Scan for the cell matching the given text and deliver its (x, y) coordinate at center. 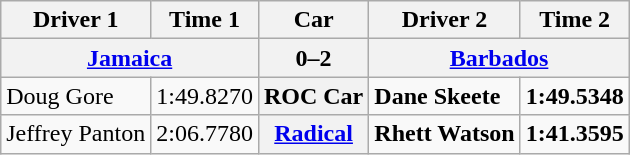
Doug Gore (76, 96)
1:49.8270 (205, 96)
Jamaica (130, 58)
Car (313, 20)
2:06.7780 (205, 134)
Rhett Watson (444, 134)
Time 2 (574, 20)
Jeffrey Panton (76, 134)
1:49.5348 (574, 96)
Driver 1 (76, 20)
Dane Skeete (444, 96)
Driver 2 (444, 20)
ROC Car (313, 96)
Time 1 (205, 20)
0–2 (313, 58)
Radical (313, 134)
1:41.3595 (574, 134)
Barbados (499, 58)
